Return the (x, y) coordinate for the center point of the cell that contains the specified text.  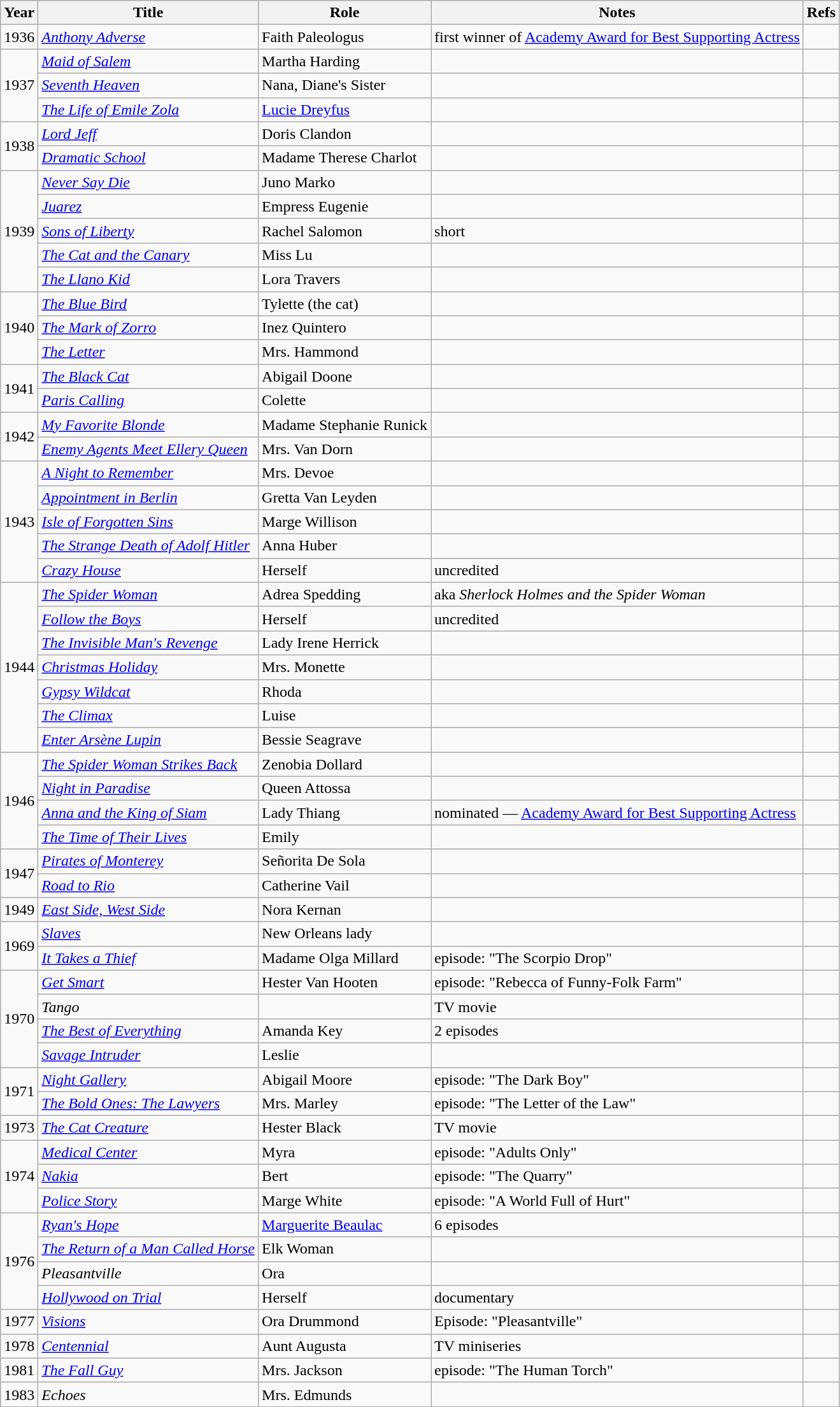
Enter Arsène Lupin (148, 740)
aka Sherlock Holmes and the Spider Woman (618, 594)
Señorita De Sola (345, 861)
Madame Therese Charlot (345, 158)
episode: "A World Full of Hurt" (618, 1201)
Abigail Doone (345, 376)
Marge Willison (345, 522)
episode: "Rebecca of Funny-Folk Farm" (618, 982)
2 episodes (618, 1031)
1973 (19, 1128)
Maid of Salem (148, 61)
1942 (19, 437)
The Spider Woman Strikes Back (148, 764)
Nora Kernan (345, 910)
The Blue Bird (148, 304)
Bert (345, 1176)
Empress Eugenie (345, 206)
6 episodes (618, 1225)
New Orleans lady (345, 934)
short (618, 231)
Never Say Die (148, 182)
Mrs. Van Dorn (345, 449)
Lady Thiang (345, 813)
1943 (19, 522)
Echoes (148, 1394)
Doris Clandon (345, 134)
Mrs. Monette (345, 667)
Appointment in Berlin (148, 497)
Year (19, 13)
Bessie Seagrave (345, 740)
Miss Lu (345, 255)
My Favorite Blonde (148, 425)
Madame Olga Millard (345, 958)
Nana, Diane's Sister (345, 85)
episode: "The Dark Boy" (618, 1080)
Zenobia Dollard (345, 764)
1970 (19, 1018)
Role (345, 13)
1940 (19, 328)
Notes (618, 13)
Crazy House (148, 570)
The Fall Guy (148, 1370)
The Black Cat (148, 376)
The Life of Emile Zola (148, 110)
Seventh Heaven (148, 85)
Leslie (345, 1055)
Paris Calling (148, 401)
It Takes a Thief (148, 958)
The Llano Kid (148, 279)
Tylette (the cat) (345, 304)
Mrs. Devoe (345, 473)
A Night to Remember (148, 473)
The Mark of Zorro (148, 328)
The Invisible Man's Revenge (148, 643)
Emily (345, 837)
episode: "The Scorpio Drop" (618, 958)
Hester Black (345, 1128)
nominated — Academy Award for Best Supporting Actress (618, 813)
1938 (19, 146)
Pirates of Monterey (148, 861)
Enemy Agents Meet Ellery Queen (148, 449)
Aunt Augusta (345, 1346)
Anthony Adverse (148, 37)
Ora Drummond (345, 1322)
Marge White (345, 1201)
1939 (19, 231)
Elk Woman (345, 1249)
Lord Jeff (148, 134)
Marguerite Beaulac (345, 1225)
Rhoda (345, 691)
The Strange Death of Adolf Hitler (148, 546)
Mrs. Marley (345, 1104)
Centennial (148, 1346)
Christmas Holiday (148, 667)
episode: "The Human Torch" (618, 1370)
Savage Intruder (148, 1055)
1971 (19, 1092)
Ryan's Hope (148, 1225)
1944 (19, 667)
Abigail Moore (345, 1080)
Lady Irene Herrick (345, 643)
Anna Huber (345, 546)
Juno Marko (345, 182)
Hollywood on Trial (148, 1297)
Martha Harding (345, 61)
Mrs. Edmunds (345, 1394)
The Spider Woman (148, 594)
Amanda Key (345, 1031)
Madame Stephanie Runick (345, 425)
episode: "The Quarry" (618, 1176)
Medical Center (148, 1152)
1969 (19, 946)
Myra (345, 1152)
Anna and the King of Siam (148, 813)
Hester Van Hooten (345, 982)
1977 (19, 1322)
The Time of Their Lives (148, 837)
Night Gallery (148, 1080)
Refs (821, 13)
Episode: "Pleasantville" (618, 1322)
The Best of Everything (148, 1031)
The Climax (148, 716)
Road to Rio (148, 885)
Juarez (148, 206)
East Side, West Side (148, 910)
Rachel Salomon (345, 231)
1981 (19, 1370)
Lucie Dreyfus (345, 110)
The Bold Ones: The Lawyers (148, 1104)
Ora (345, 1273)
TV miniseries (618, 1346)
Pleasantville (148, 1273)
Dramatic School (148, 158)
1949 (19, 910)
Lora Travers (345, 279)
1978 (19, 1346)
Colette (345, 401)
1936 (19, 37)
Gypsy Wildcat (148, 691)
Catherine Vail (345, 885)
The Return of a Man Called Horse (148, 1249)
Faith Paleologus (345, 37)
Slaves (148, 934)
Queen Attossa (345, 789)
first winner of Academy Award for Best Supporting Actress (618, 37)
documentary (618, 1297)
Night in Paradise (148, 789)
Mrs. Jackson (345, 1370)
Tango (148, 1006)
episode: "The Letter of the Law" (618, 1104)
1976 (19, 1261)
1937 (19, 85)
Sons of Liberty (148, 231)
Police Story (148, 1201)
Visions (148, 1322)
Get Smart (148, 982)
Follow the Boys (148, 618)
Nakia (148, 1176)
1946 (19, 801)
The Cat Creature (148, 1128)
Title (148, 13)
Gretta Van Leyden (345, 497)
Luise (345, 716)
Adrea Spedding (345, 594)
Mrs. Hammond (345, 352)
1941 (19, 389)
1974 (19, 1176)
The Cat and the Canary (148, 255)
episode: "Adults Only" (618, 1152)
1983 (19, 1394)
Inez Quintero (345, 328)
The Letter (148, 352)
Isle of Forgotten Sins (148, 522)
1947 (19, 873)
